Detect which cell encompasses the target text, then output its (x, y) center coordinate. 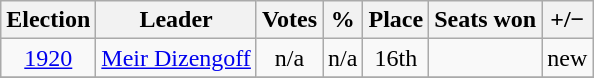
+/− (568, 20)
Election (48, 20)
Votes (289, 20)
Leader (176, 20)
1920 (48, 58)
% (343, 20)
Place (396, 20)
Seats won (486, 20)
new (568, 58)
16th (396, 58)
Meir Dizengoff (176, 58)
